Return the (x, y) coordinate for the center point of the cell that contains the specified text.  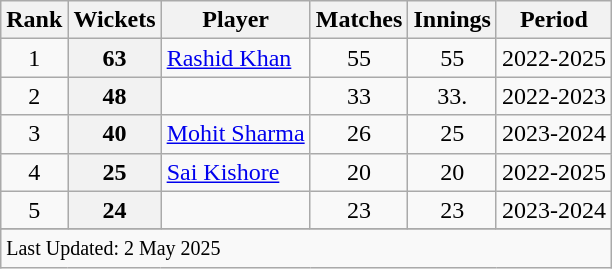
5 (34, 210)
Mohit Sharma (236, 134)
Period (554, 20)
Player (236, 20)
Sai Kishore (236, 172)
24 (114, 210)
Innings (452, 20)
1 (34, 58)
40 (114, 134)
Last Updated: 2 May 2025 (306, 248)
2022-2023 (554, 96)
2 (34, 96)
26 (359, 134)
3 (34, 134)
Rank (34, 20)
Rashid Khan (236, 58)
Matches (359, 20)
48 (114, 96)
63 (114, 58)
4 (34, 172)
33 (359, 96)
Wickets (114, 20)
33. (452, 96)
